Detect which cell encompasses the target text, then output its [x, y] center coordinate. 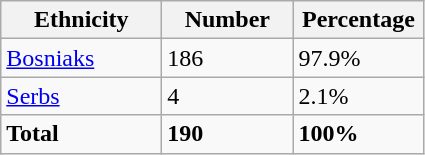
97.9% [358, 58]
Ethnicity [82, 20]
2.1% [358, 96]
100% [358, 134]
190 [228, 134]
Bosniaks [82, 58]
4 [228, 96]
186 [228, 58]
Percentage [358, 20]
Number [228, 20]
Serbs [82, 96]
Total [82, 134]
